Search for the cell housing the specified text and yield its [X, Y] center coordinate. 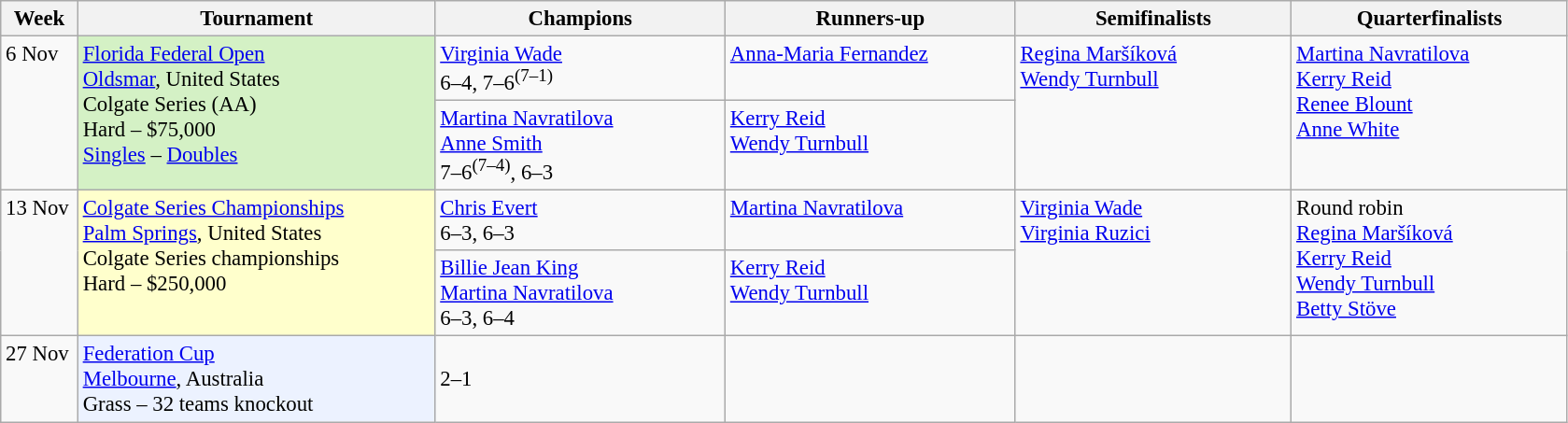
Florida Federal Open Oldsmar, United StatesColgate Series (AA) Hard – $75,000Singles – Doubles [256, 114]
Virginia Wade 6–4, 7–6(7–1) [581, 69]
Tournament [256, 19]
Federation Cup Melbourne, AustraliaGrass – 32 teams knockout [256, 379]
Billie Jean King Martina Navratilova 6–3, 6–4 [581, 293]
Round robin Regina Maršíková Kerry Reid Wendy Turnbull Betty Stöve [1430, 263]
Anna-Maria Fernandez [870, 69]
13 Nov [39, 263]
Chris Evert 6–3, 6–3 [581, 220]
6 Nov [39, 114]
2–1 [581, 379]
Martina Navratilova Kerry Reid Renee Blount Anne White [1430, 114]
Week [39, 19]
Regina Maršíková Wendy Turnbull [1153, 114]
Champions [581, 19]
Semifinalists [1153, 19]
Colgate Series Championships Palm Springs, United StatesColgate Series championshipsHard – $250,000 [256, 263]
Virginia Wade Virginia Ruzici [1153, 263]
Quarterfinalists [1430, 19]
Martina Navratilova [870, 220]
Runners-up [870, 19]
27 Nov [39, 379]
Martina Navratilova Anne Smith 7–6(7–4), 6–3 [581, 146]
